Find where the given text appears and provide that cell's center as [x, y] coordinate. 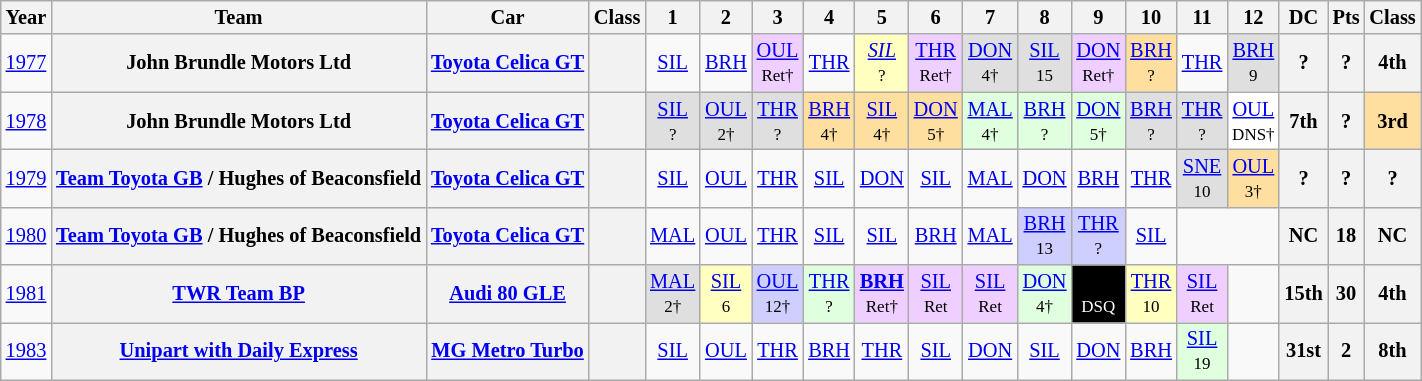
7 [990, 17]
1981 [26, 294]
MAL4† [990, 121]
3rd [1392, 121]
3 [778, 17]
1983 [26, 351]
TWR Team BP [238, 294]
MG Metro Turbo [508, 351]
Car [508, 17]
OUL3† [1253, 178]
Team [238, 17]
OULRet† [778, 63]
BRH4† [829, 121]
1 [672, 17]
Pts [1346, 17]
Year [26, 17]
THRRet† [936, 63]
8th [1392, 351]
DONRet† [1098, 63]
15th [1303, 294]
BRHRet† [882, 294]
OULDNS† [1253, 121]
SIL4† [882, 121]
12 [1253, 17]
SIL19 [1202, 351]
5 [882, 17]
1977 [26, 63]
SIL6 [726, 294]
7th [1303, 121]
9 [1098, 17]
6 [936, 17]
Unipart with Daily Express [238, 351]
31st [1303, 351]
BRH13 [1045, 236]
SIL15 [1045, 63]
SNE10 [1202, 178]
8 [1045, 17]
MAL2† [672, 294]
30 [1346, 294]
11 [1202, 17]
THR10 [1151, 294]
1978 [26, 121]
BRH9 [1253, 63]
OUL12† [778, 294]
18 [1346, 236]
DC [1303, 17]
10 [1151, 17]
Audi 80 GLE [508, 294]
DSQ [1098, 294]
4 [829, 17]
OUL2† [726, 121]
1980 [26, 236]
1979 [26, 178]
